Determine the (X, Y) coordinate at the center of the cell enclosing the given text.  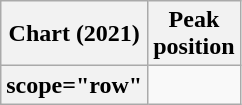
Chart (2021) (74, 34)
scope="row" (74, 85)
Peakposition (194, 34)
